Return the (x, y) coordinate for the center point of the cell that contains the specified text.  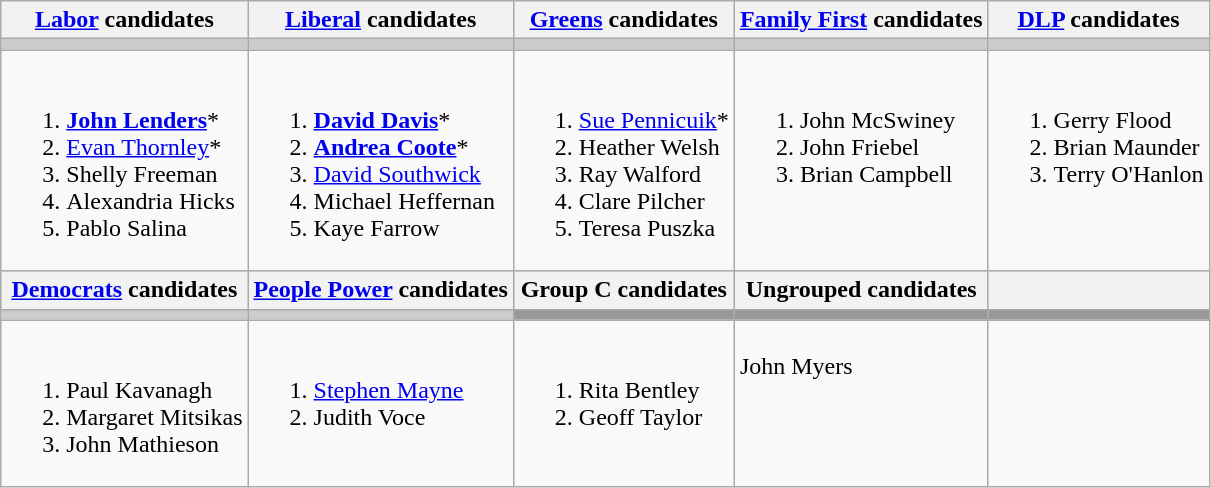
Democrats candidates (124, 290)
Rita BentleyGeoff Taylor (624, 404)
Paul KavanaghMargaret MitsikasJohn Mathieson (124, 404)
Stephen MayneJudith Voce (380, 404)
Labor candidates (124, 20)
Sue Pennicuik*Heather WelshRay WalfordClare PilcherTeresa Puszka (624, 160)
John Lenders*Evan Thornley*Shelly FreemanAlexandria HicksPablo Salina (124, 160)
Liberal candidates (380, 20)
DLP candidates (1098, 20)
Group C candidates (624, 290)
People Power candidates (380, 290)
Gerry FloodBrian MaunderTerry O'Hanlon (1098, 160)
John Myers (861, 404)
Greens candidates (624, 20)
Family First candidates (861, 20)
David Davis*Andrea Coote*David SouthwickMichael HeffernanKaye Farrow (380, 160)
Ungrouped candidates (861, 290)
John McSwineyJohn FriebelBrian Campbell (861, 160)
